Capture the cell that displays the provided text and extract its (X, Y) central coordinate. 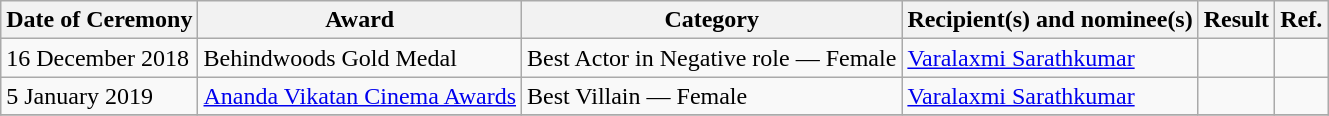
Award (360, 20)
5 January 2019 (100, 96)
Ref. (1302, 20)
Best Actor in Negative role — Female (712, 58)
Recipient(s) and nominee(s) (1050, 20)
Best Villain — Female (712, 96)
Result (1236, 20)
Date of Ceremony (100, 20)
Category (712, 20)
Ananda Vikatan Cinema Awards (360, 96)
16 December 2018 (100, 58)
Behindwoods Gold Medal (360, 58)
